Search for the cell housing the specified text and yield its [X, Y] center coordinate. 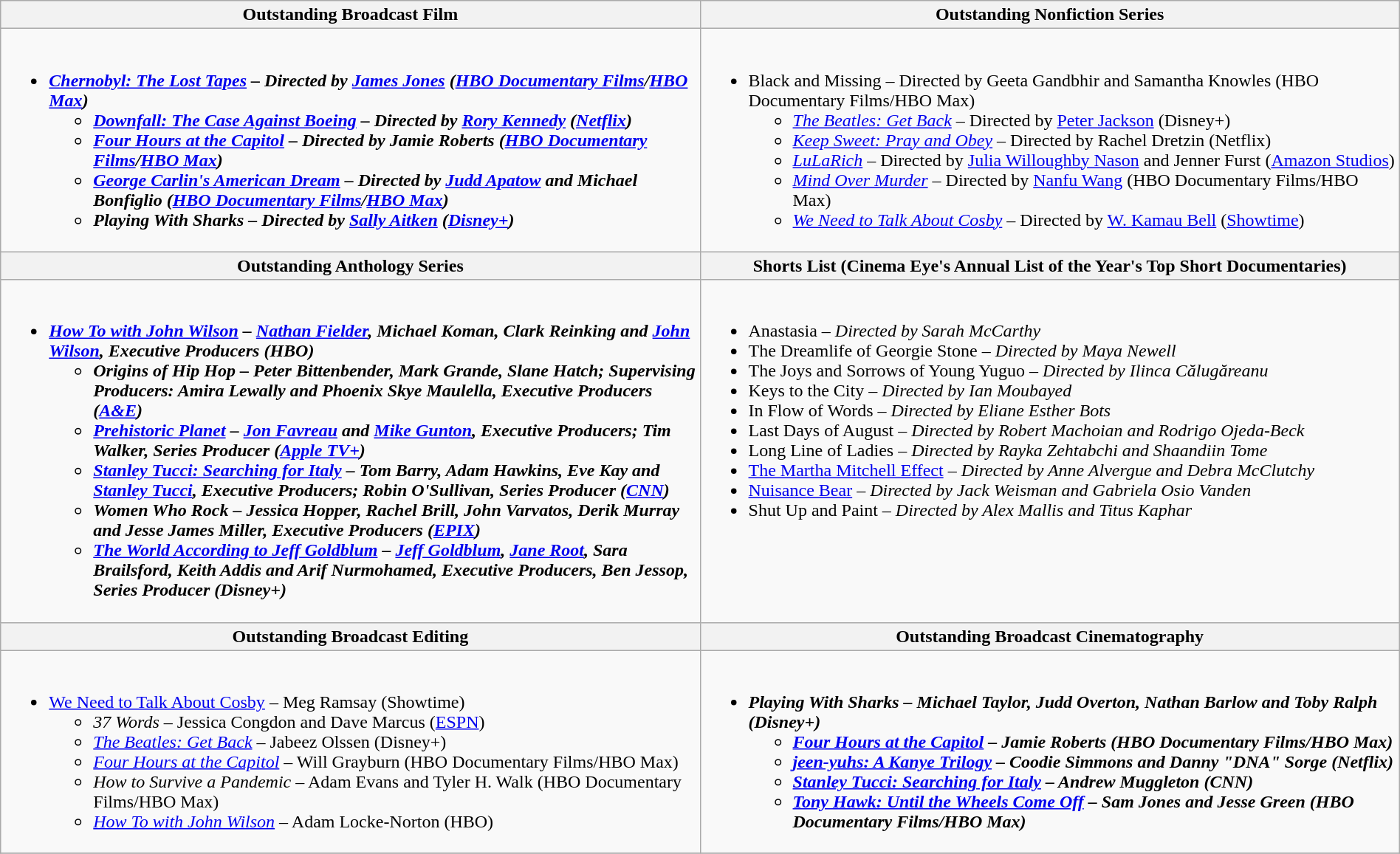
Outstanding Broadcast Editing [350, 636]
Shorts List (Cinema Eye's Annual List of the Year's Top Short Documentaries) [1050, 266]
Outstanding Broadcast Cinematography [1050, 636]
Outstanding Broadcast Film [350, 15]
Outstanding Anthology Series [350, 266]
Outstanding Nonfiction Series [1050, 15]
